Output the [x, y] coordinate of the center of the cell containing the given text.  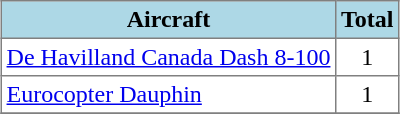
De Havilland Canada Dash 8-100 [168, 57]
Eurocopter Dauphin [168, 95]
Total [368, 20]
Aircraft [168, 20]
